Provide the [x, y] coordinate of the cell's center where the given text is located.  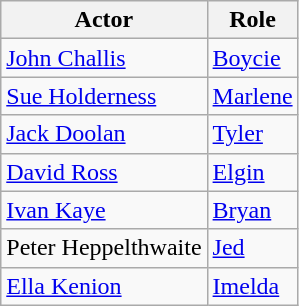
Jed [252, 248]
Marlene [252, 96]
David Ross [104, 172]
Role [252, 20]
Peter Heppelthwaite [104, 248]
Bryan [252, 210]
Sue Holderness [104, 96]
Ivan Kaye [104, 210]
Jack Doolan [104, 134]
Imelda [252, 286]
Boycie [252, 58]
Tyler [252, 134]
Ella Kenion [104, 286]
Elgin [252, 172]
John Challis [104, 58]
Actor [104, 20]
